Detect which cell encompasses the target text, then output its (x, y) center coordinate. 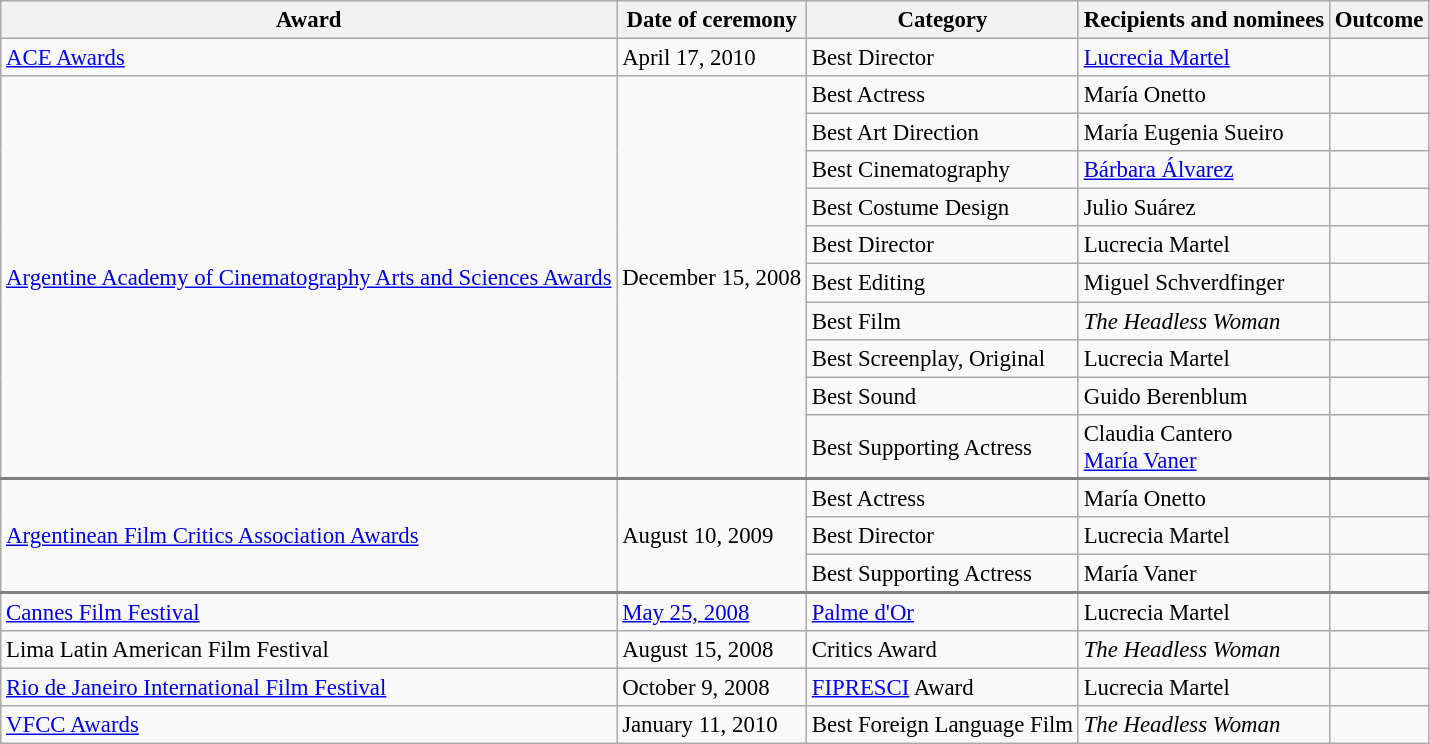
Best Costume Design (942, 208)
Best Cinematography (942, 170)
ACE Awards (309, 58)
Category (942, 20)
Best Film (942, 321)
Outcome (1378, 20)
August 10, 2009 (712, 536)
August 15, 2008 (712, 650)
Palme d'Or (942, 612)
Recipients and nominees (1204, 20)
Julio Suárez (1204, 208)
December 15, 2008 (712, 278)
VFCC Awards (309, 725)
January 11, 2010 (712, 725)
Critics Award (942, 650)
Cannes Film Festival (309, 612)
Best Sound (942, 396)
Date of ceremony (712, 20)
Best Foreign Language Film (942, 725)
October 9, 2008 (712, 688)
Best Editing (942, 283)
Rio de Janeiro International Film Festival (309, 688)
Bárbara Álvarez (1204, 170)
April 17, 2010 (712, 58)
Argentinean Film Critics Association Awards (309, 536)
FIPRESCI Award (942, 688)
May 25, 2008 (712, 612)
Miguel Schverdfinger (1204, 283)
Guido Berenblum (1204, 396)
Claudia CanteroMaría Vaner (1204, 446)
María Vaner (1204, 574)
Argentine Academy of Cinematography Arts and Sciences Awards (309, 278)
Lima Latin American Film Festival (309, 650)
Best Screenplay, Original (942, 358)
Best Art Direction (942, 133)
Award (309, 20)
María Eugenia Sueiro (1204, 133)
